Return the (X, Y) coordinate for the center point of the cell that contains the specified text.  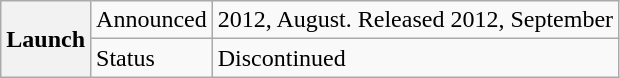
Launch (46, 39)
2012, August. Released 2012, September (415, 20)
Status (152, 58)
Announced (152, 20)
Discontinued (415, 58)
